Scan for the cell matching the given text and deliver its (x, y) coordinate at center. 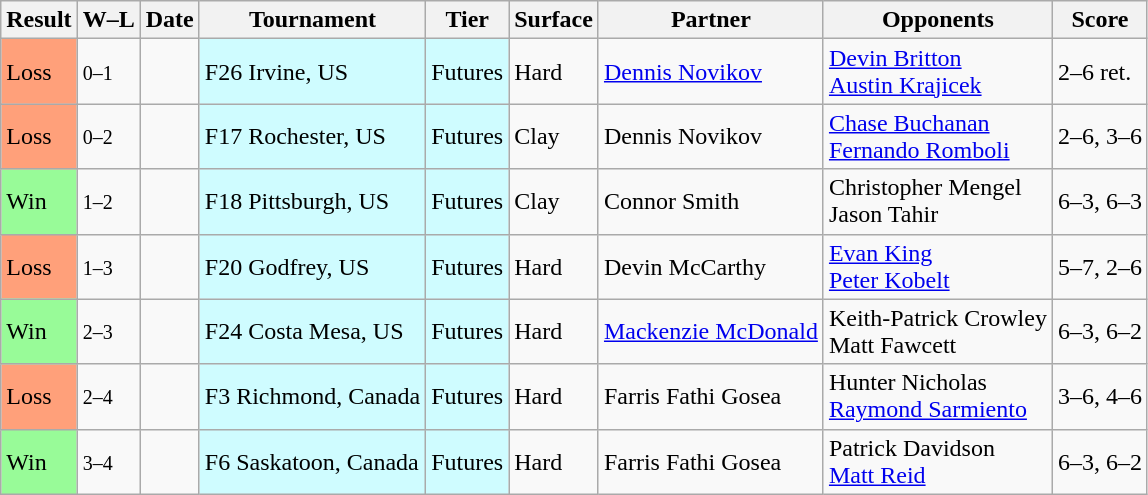
2–3 (108, 332)
Keith-Patrick Crowley Matt Fawcett (938, 332)
Result (39, 20)
Devin McCarthy (710, 266)
Surface (554, 20)
W–L (108, 20)
3–6, 4–6 (1100, 396)
Mackenzie McDonald (710, 332)
Date (170, 20)
Chase Buchanan Fernando Romboli (938, 136)
Partner (710, 20)
2–4 (108, 396)
Patrick Davidson Matt Reid (938, 462)
6–3, 6–3 (1100, 202)
0–1 (108, 72)
0–2 (108, 136)
2–6, 3–6 (1100, 136)
Hunter Nicholas Raymond Sarmiento (938, 396)
1–2 (108, 202)
Christopher Mengel Jason Tahir (938, 202)
F6 Saskatoon, Canada (312, 462)
Score (1100, 20)
Opponents (938, 20)
2–6 ret. (1100, 72)
Connor Smith (710, 202)
Tier (468, 20)
1–3 (108, 266)
F26 Irvine, US (312, 72)
F20 Godfrey, US (312, 266)
F17 Rochester, US (312, 136)
Tournament (312, 20)
5–7, 2–6 (1100, 266)
F3 Richmond, Canada (312, 396)
F24 Costa Mesa, US (312, 332)
3–4 (108, 462)
Devin Britton Austin Krajicek (938, 72)
Evan King Peter Kobelt (938, 266)
F18 Pittsburgh, US (312, 202)
